Output the [X, Y] coordinate of the center of the cell containing the given text.  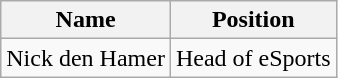
Position [253, 20]
Head of eSports [253, 58]
Name [86, 20]
Nick den Hamer [86, 58]
